Scan for the cell matching the given text and deliver its [X, Y] coordinate at center. 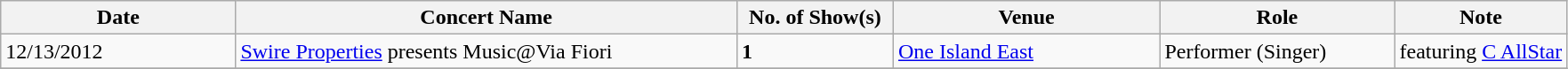
Venue [1026, 18]
Swire Properties presents Music@Via Fiori [486, 51]
Concert Name [486, 18]
12/13/2012 [118, 51]
No. of Show(s) [815, 18]
Performer (Singer) [1277, 51]
Note [1481, 18]
One Island East [1026, 51]
Date [118, 18]
featuring C AllStar [1481, 51]
Role [1277, 18]
1 [815, 51]
